Identify which cell holds the provided text, then report its (x, y) central coordinate. 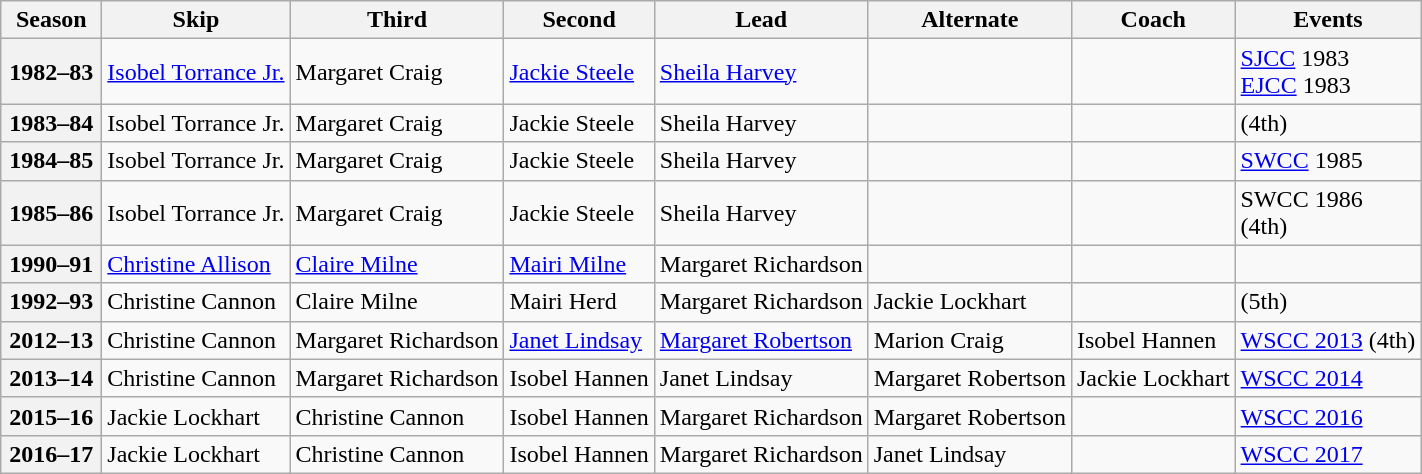
Christine Allison (196, 264)
(5th) (1328, 302)
SWCC 1986 (4th) (1328, 212)
2016–17 (52, 454)
Events (1328, 20)
Third (397, 20)
1985–86 (52, 212)
Season (52, 20)
1982–83 (52, 72)
(4th) (1328, 123)
Mairi Milne (579, 264)
Mairi Herd (579, 302)
Marion Craig (970, 340)
2012–13 (52, 340)
1992–93 (52, 302)
1983–84 (52, 123)
2013–14 (52, 378)
Lead (761, 20)
WSCC 2013 (4th) (1328, 340)
2015–16 (52, 416)
Skip (196, 20)
Coach (1153, 20)
Second (579, 20)
WSCC 2017 (1328, 454)
WSCC 2016 (1328, 416)
1990–91 (52, 264)
SJCC 1983 EJCC 1983 (1328, 72)
1984–85 (52, 161)
Alternate (970, 20)
SWCC 1985 (1328, 161)
WSCC 2014 (1328, 378)
